Find where the given text appears and provide that cell's center as [x, y] coordinate. 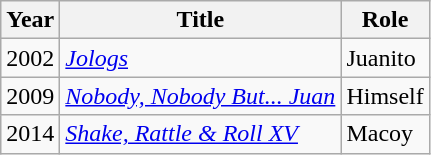
Title [200, 20]
Jologs [200, 58]
Role [385, 20]
2014 [30, 134]
Nobody, Nobody But... Juan [200, 96]
Year [30, 20]
Macoy [385, 134]
2002 [30, 58]
Juanito [385, 58]
2009 [30, 96]
Shake, Rattle & Roll XV [200, 134]
Himself [385, 96]
